Detect which cell encompasses the target text, then output its (x, y) center coordinate. 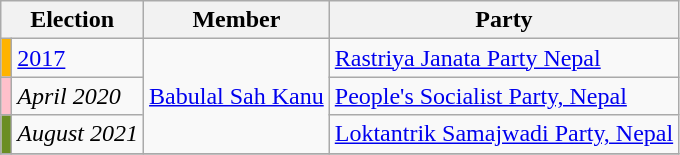
Party (504, 20)
Election (72, 20)
People's Socialist Party, Nepal (504, 96)
April 2020 (78, 96)
Rastriya Janata Party Nepal (504, 58)
Member (237, 20)
August 2021 (78, 134)
Loktantrik Samajwadi Party, Nepal (504, 134)
2017 (78, 58)
Babulal Sah Kanu (237, 96)
